Pinpoint the cell where the given text exists, returning its [x, y] midpoint coordinate. 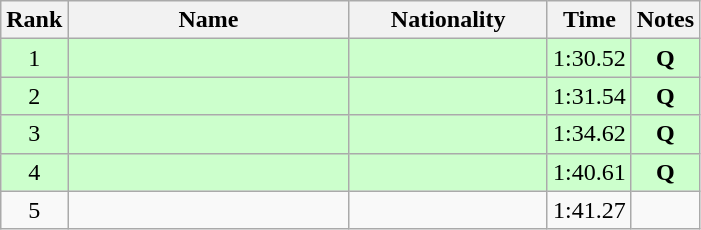
Nationality [448, 20]
Time [589, 20]
4 [34, 172]
1:30.52 [589, 58]
5 [34, 210]
Rank [34, 20]
Notes [665, 20]
1:41.27 [589, 210]
1:34.62 [589, 134]
2 [34, 96]
1 [34, 58]
Name [208, 20]
3 [34, 134]
1:31.54 [589, 96]
1:40.61 [589, 172]
